Return the (X, Y) coordinate for the center point of the cell that contains the specified text.  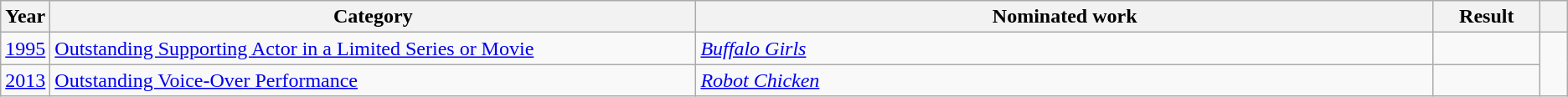
Result (1486, 17)
1995 (25, 48)
2013 (25, 80)
Robot Chicken (1065, 80)
Outstanding Supporting Actor in a Limited Series or Movie (374, 48)
Year (25, 17)
Outstanding Voice-Over Performance (374, 80)
Buffalo Girls (1065, 48)
Nominated work (1065, 17)
Category (374, 17)
